Locate the cell with the specified text and output its [x, y] center coordinate. 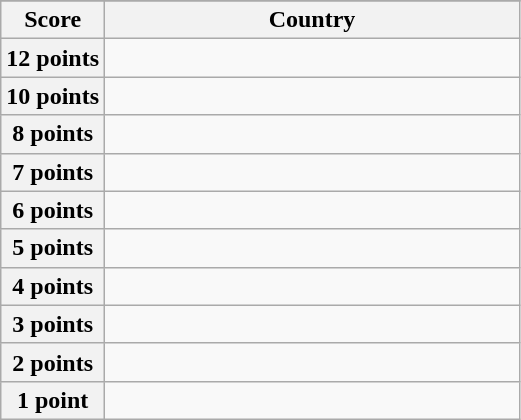
12 points [53, 58]
3 points [53, 324]
6 points [53, 210]
7 points [53, 172]
8 points [53, 134]
10 points [53, 96]
Score [53, 20]
2 points [53, 362]
1 point [53, 400]
Country [312, 20]
4 points [53, 286]
5 points [53, 248]
